Return the (x, y) coordinate for the center point of the cell that contains the specified text.  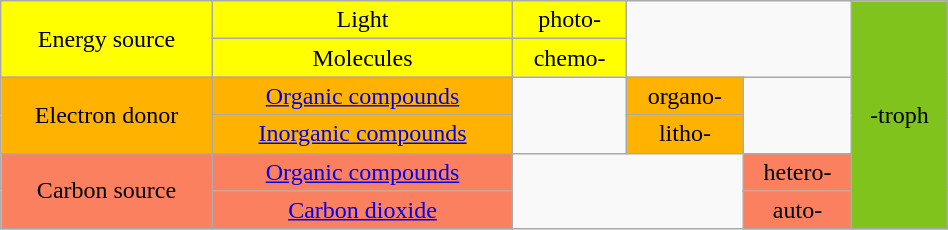
organo- (686, 96)
Carbon dioxide (362, 210)
-troph (900, 115)
chemo- (570, 58)
Light (362, 20)
Molecules (362, 58)
litho- (686, 134)
auto- (797, 210)
hetero- (797, 172)
photo- (570, 20)
Electron donor (107, 115)
Carbon source (107, 191)
Inorganic compounds (362, 134)
Energy source (107, 39)
